Output the (X, Y) coordinate of the center of the cell containing the given text.  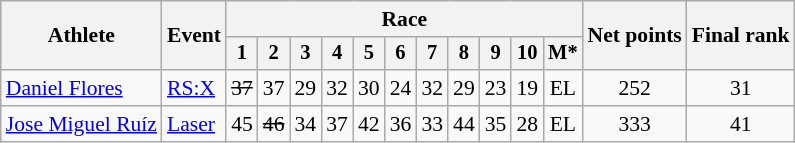
5 (369, 54)
9 (496, 54)
46 (274, 124)
31 (741, 88)
Laser (194, 124)
10 (527, 54)
2 (274, 54)
333 (635, 124)
Race (404, 19)
Final rank (741, 36)
42 (369, 124)
41 (741, 124)
44 (464, 124)
6 (401, 54)
30 (369, 88)
28 (527, 124)
Net points (635, 36)
7 (432, 54)
3 (306, 54)
1 (242, 54)
24 (401, 88)
Jose Miguel Ruíz (82, 124)
23 (496, 88)
4 (337, 54)
M* (562, 54)
35 (496, 124)
RS:X (194, 88)
33 (432, 124)
Daniel Flores (82, 88)
8 (464, 54)
Athlete (82, 36)
36 (401, 124)
252 (635, 88)
45 (242, 124)
Event (194, 36)
19 (527, 88)
34 (306, 124)
